Capture the cell that displays the provided text and extract its [x, y] central coordinate. 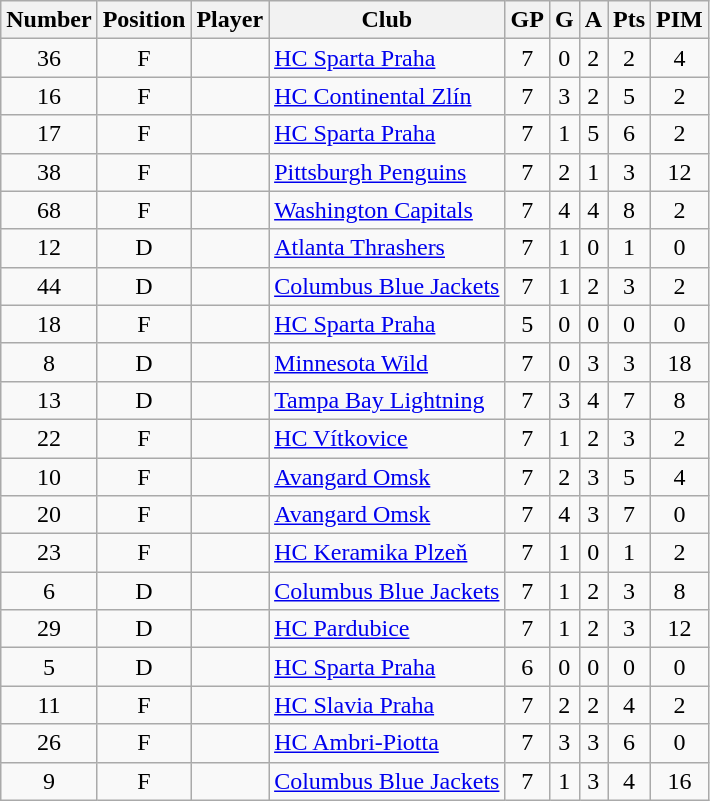
22 [49, 438]
23 [49, 553]
HC Slavia Praha [387, 705]
38 [49, 172]
HC Ambri-Piotta [387, 743]
13 [49, 400]
68 [49, 210]
HC Vítkovice [387, 438]
26 [49, 743]
17 [49, 134]
A [593, 20]
Minnesota Wild [387, 362]
9 [49, 781]
44 [49, 286]
20 [49, 515]
Atlanta Thrashers [387, 248]
11 [49, 705]
Player [230, 20]
Washington Capitals [387, 210]
HC Pardubice [387, 629]
PIM [680, 20]
Pittsburgh Penguins [387, 172]
36 [49, 58]
G [564, 20]
Position [144, 20]
GP [527, 20]
HC Continental Zlín [387, 96]
Club [387, 20]
Number [49, 20]
HC Keramika Plzeň [387, 553]
Tampa Bay Lightning [387, 400]
29 [49, 629]
10 [49, 477]
Pts [630, 20]
